Capture the cell that displays the provided text and extract its [X, Y] central coordinate. 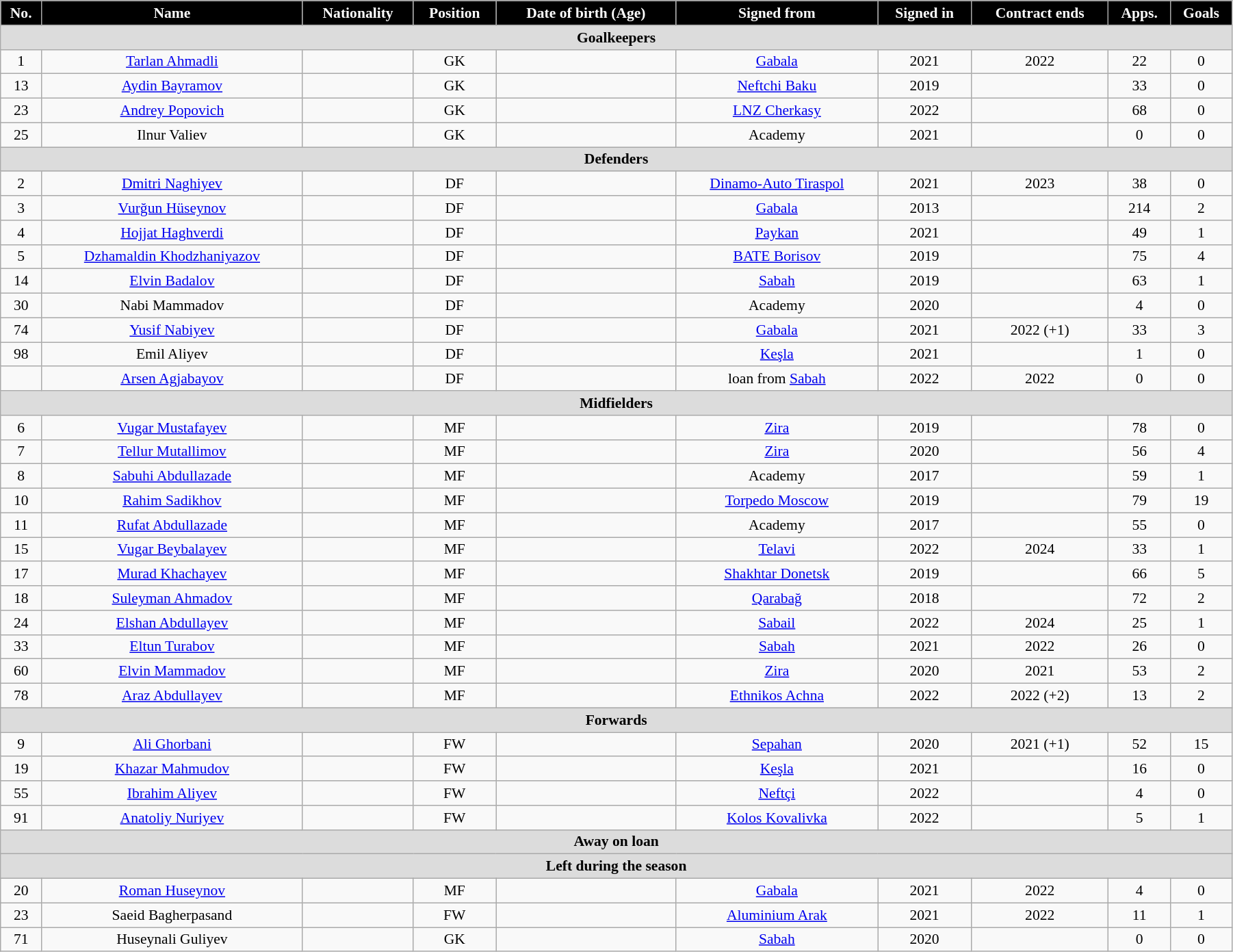
Murad Khachayev [172, 574]
Telavi [777, 550]
Date of birth (Age) [586, 13]
Left during the season [616, 866]
Shakhtar Donetsk [777, 574]
Vugar Beybalayev [172, 550]
Dzhamaldin Khodzhaniyazov [172, 257]
Away on loan [616, 842]
Sabuhi Abdullazade [172, 476]
Elvin Mammadov [172, 671]
Sabail [777, 623]
Aluminium Arak [777, 915]
Goalkeepers [616, 38]
38 [1140, 184]
Nationality [358, 13]
Anatoliy Nuriyev [172, 818]
2021 (+1) [1040, 745]
2013 [925, 208]
53 [1140, 671]
Ali Ghorbani [172, 745]
Signed in [925, 13]
Neftchi Baku [777, 86]
Huseynali Guliyev [172, 940]
Qarabağ [777, 598]
Nabi Mammadov [172, 306]
Hojjat Haghverdi [172, 233]
Apps. [1140, 13]
Tarlan Ahmadli [172, 62]
Rahim Sadikhov [172, 501]
26 [1140, 647]
LNZ Cherkasy [777, 111]
Eltun Turabov [172, 647]
Dmitri Naghiyev [172, 184]
63 [1140, 281]
Vurğun Hüseynov [172, 208]
Sepahan [777, 745]
Suleyman Ahmadov [172, 598]
Position [454, 13]
9 [21, 745]
2022 (+1) [1040, 330]
Araz Abdullayev [172, 696]
18 [21, 598]
52 [1140, 745]
6 [21, 428]
Ibrahim Aliyev [172, 793]
71 [21, 940]
Ilnur Valiev [172, 135]
56 [1140, 452]
Name [172, 13]
Defenders [616, 159]
49 [1140, 233]
BATE Borisov [777, 257]
Yusif Nabiyev [172, 330]
214 [1140, 208]
Elshan Abdullayev [172, 623]
59 [1140, 476]
16 [1140, 769]
74 [21, 330]
22 [1140, 62]
Emil Aliyev [172, 355]
Torpedo Moscow [777, 501]
30 [21, 306]
Roman Huseynov [172, 891]
Khazar Mahmudov [172, 769]
60 [21, 671]
Andrey Popovich [172, 111]
20 [21, 891]
Paykan [777, 233]
98 [21, 355]
Ethnikos Achna [777, 696]
72 [1140, 598]
Dinamo-Auto Tiraspol [777, 184]
24 [21, 623]
Signed from [777, 13]
2018 [925, 598]
No. [21, 13]
8 [21, 476]
Saeid Bagherpasand [172, 915]
7 [21, 452]
2023 [1040, 184]
Arsen Agjabayov [172, 379]
17 [21, 574]
10 [21, 501]
14 [21, 281]
loan from Sabah [777, 379]
Forwards [616, 720]
91 [21, 818]
66 [1140, 574]
2022 (+2) [1040, 696]
79 [1140, 501]
Goals [1202, 13]
Vugar Mustafayev [172, 428]
Rufat Abdullazade [172, 525]
Neftçi [777, 793]
Kolos Kovalivka [777, 818]
Aydin Bayramov [172, 86]
Tellur Mutallimov [172, 452]
75 [1140, 257]
Midfielders [616, 403]
68 [1140, 111]
Elvin Badalov [172, 281]
Contract ends [1040, 13]
